Return the (X, Y) coordinate for the center point of the cell that contains the specified text.  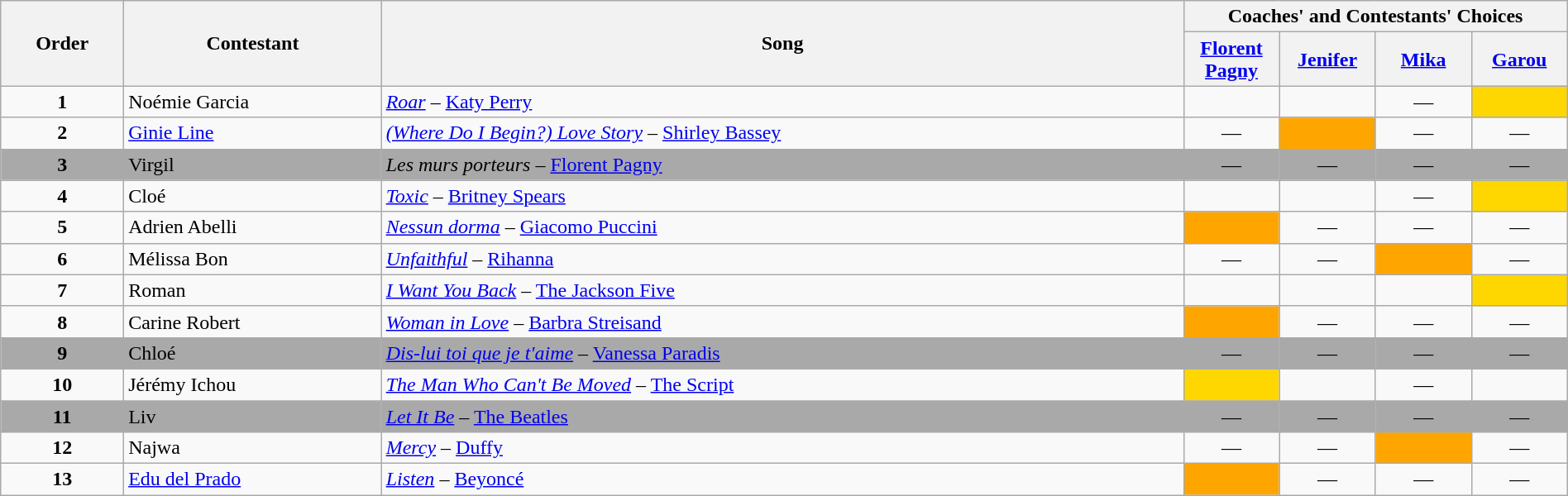
12 (63, 448)
Nessun dorma – Giacomo Puccini (782, 227)
Mercy – Duffy (782, 448)
Adrien Abelli (253, 227)
1 (63, 102)
Noémie Garcia (253, 102)
I Want You Back – The Jackson Five (782, 290)
Unfaithful – Rihanna (782, 259)
Garou (1519, 60)
7 (63, 290)
(Where Do I Begin?) Love Story – Shirley Bassey (782, 133)
Listen – Beyoncé (782, 479)
13 (63, 479)
Cloé (253, 196)
Roman (253, 290)
Carine Robert (253, 322)
Mélissa Bon (253, 259)
Jérémy Ichou (253, 384)
5 (63, 227)
Jenifer (1327, 60)
6 (63, 259)
Chloé (253, 353)
Roar – Katy Perry (782, 102)
Coaches' and Contestants' Choices (1375, 17)
8 (63, 322)
Liv (253, 416)
Les murs porteurs – Florent Pagny (782, 165)
Mika (1423, 60)
Contestant (253, 43)
10 (63, 384)
3 (63, 165)
Woman in Love – Barbra Streisand (782, 322)
2 (63, 133)
11 (63, 416)
Virgil (253, 165)
Najwa (253, 448)
Florent Pagny (1231, 60)
9 (63, 353)
Song (782, 43)
Dis-lui toi que je t'aime – Vanessa Paradis (782, 353)
Let It Be – The Beatles (782, 416)
Ginie Line (253, 133)
The Man Who Can't Be Moved – The Script (782, 384)
Edu del Prado (253, 479)
Order (63, 43)
Toxic – Britney Spears (782, 196)
4 (63, 196)
